Output the [X, Y] coordinate of the center of the cell containing the given text.  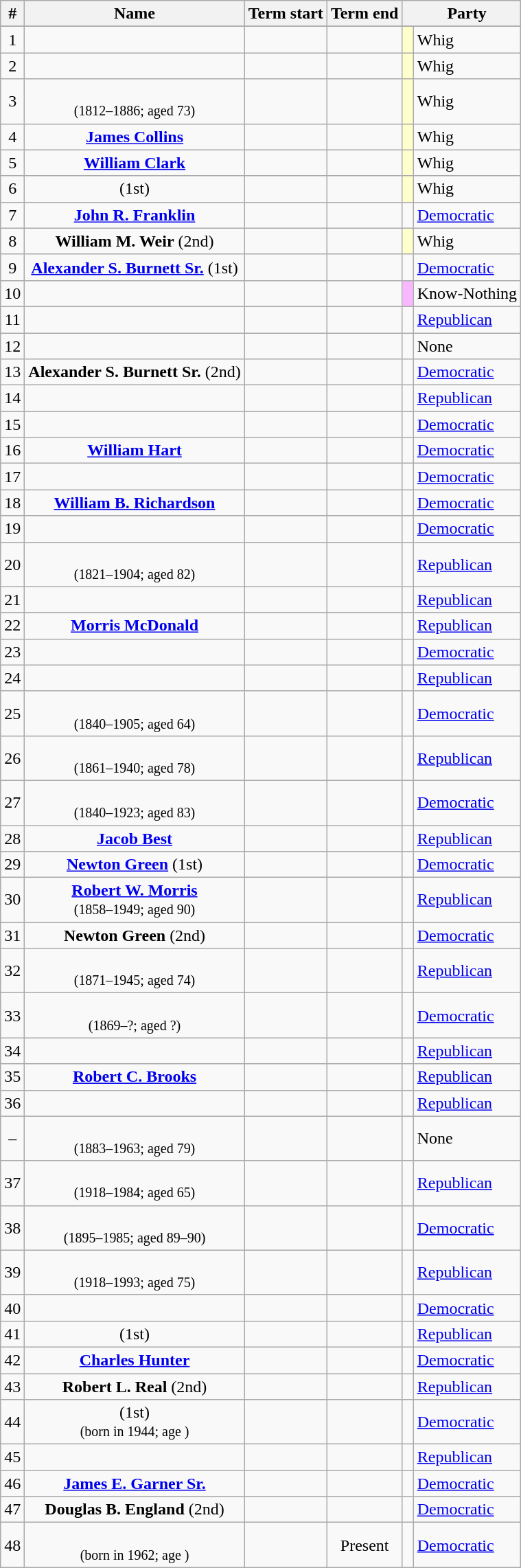
32 [12, 971]
21 [12, 600]
42 [12, 1360]
14 [12, 398]
Charles Hunter [135, 1360]
38 [12, 1228]
22 [12, 626]
– [12, 1139]
45 [12, 1457]
44 [12, 1422]
48 [12, 1545]
William Clark [135, 163]
6 [12, 189]
5 [12, 163]
2 [12, 66]
(1840–1905; aged 64) [135, 713]
27 [12, 802]
(1869–?; aged ?) [135, 1015]
Term end [364, 14]
40 [12, 1308]
Alexander S. Burnett Sr. (2nd) [135, 372]
William M. Weir (2nd) [135, 241]
31 [12, 935]
18 [12, 503]
(1895–1985; aged 89–90) [135, 1228]
37 [12, 1183]
Present [364, 1545]
(1st)(born in 1944; age ) [135, 1422]
William B. Richardson [135, 503]
(1861–1940; aged 78) [135, 758]
15 [12, 424]
Jacob Best [135, 839]
Robert W. Morris(1858–1949; aged 90) [135, 900]
20 [12, 565]
William Hart [135, 451]
Morris McDonald [135, 626]
Newton Green (2nd) [135, 935]
Robert L. Real (2nd) [135, 1387]
(1918–1984; aged 65) [135, 1183]
Know-Nothing [467, 293]
33 [12, 1015]
30 [12, 900]
(1821–1904; aged 82) [135, 565]
James E. Garner Sr. [135, 1484]
John R. Franklin [135, 215]
24 [12, 678]
11 [12, 319]
(1840–1923; aged 83) [135, 802]
(1812–1886; aged 73) [135, 102]
9 [12, 267]
(1871–1945; aged 74) [135, 971]
8 [12, 241]
Robert C. Brooks [135, 1077]
Douglas B. England (2nd) [135, 1510]
36 [12, 1103]
29 [12, 865]
41 [12, 1334]
# [12, 14]
34 [12, 1051]
23 [12, 652]
Newton Green (1st) [135, 865]
43 [12, 1387]
4 [12, 137]
Alexander S. Burnett Sr. (1st) [135, 267]
35 [12, 1077]
(1918–1993; aged 75) [135, 1272]
28 [12, 839]
1 [12, 40]
12 [12, 345]
7 [12, 215]
Name [135, 14]
25 [12, 713]
16 [12, 451]
47 [12, 1510]
26 [12, 758]
James Collins [135, 137]
(1883–1963; aged 79) [135, 1139]
17 [12, 477]
13 [12, 372]
39 [12, 1272]
10 [12, 293]
46 [12, 1484]
Party [467, 14]
Term start [286, 14]
19 [12, 529]
(born in 1962; age ) [135, 1545]
3 [12, 102]
